Determine the [x, y] coordinate at the center of the cell enclosing the given text.  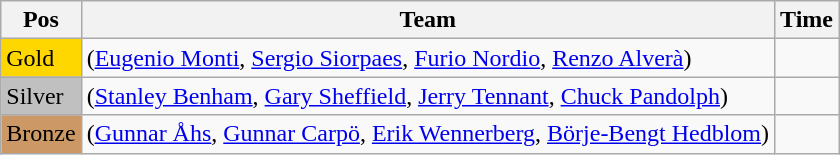
Pos [41, 20]
(Gunnar Åhs, Gunnar Carpö, Erik Wennerberg, Börje-Bengt Hedblom) [428, 134]
Silver [41, 96]
Bronze [41, 134]
Time [807, 20]
Team [428, 20]
Gold [41, 58]
(Stanley Benham, Gary Sheffield, Jerry Tennant, Chuck Pandolph) [428, 96]
(Eugenio Monti, Sergio Siorpaes, Furio Nordio, Renzo Alverà) [428, 58]
